Search for the cell housing the specified text and yield its [x, y] center coordinate. 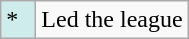
Led the league [112, 20]
* [18, 20]
